For the text-containing cell, return its midpoint in (x, y) coordinate format. 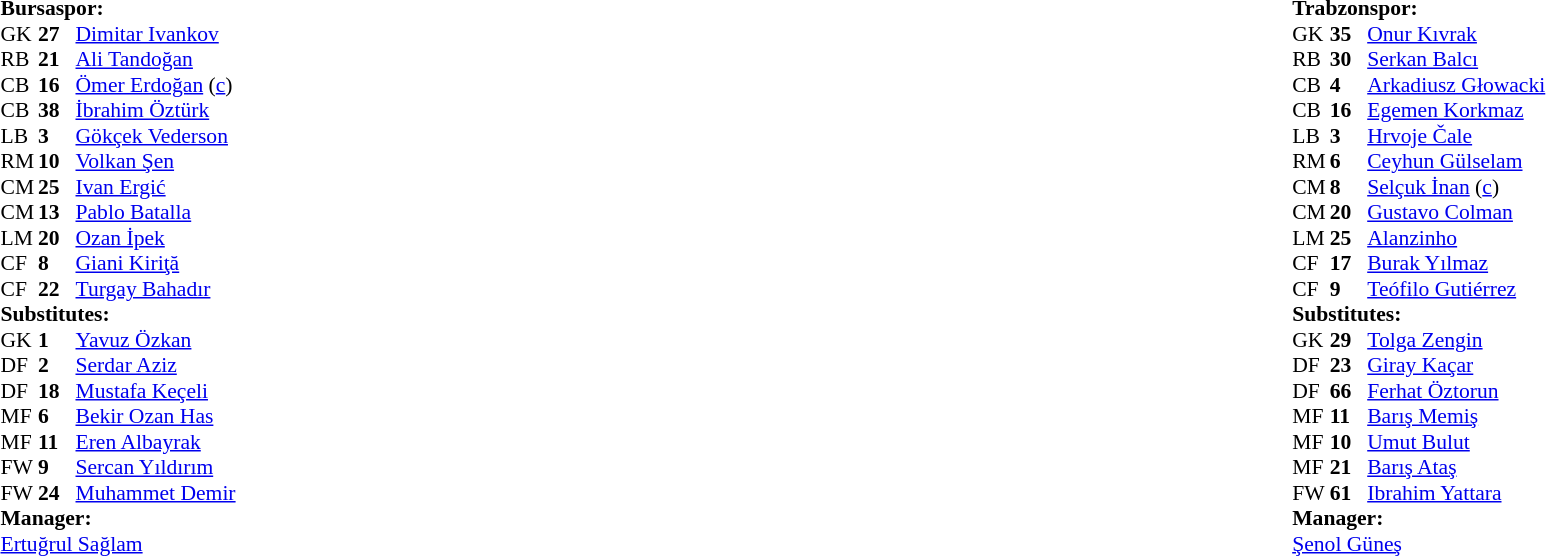
30 (1349, 59)
Ivan Ergić (156, 187)
Gökçek Vederson (156, 136)
35 (1349, 34)
Ceyhun Gülselam (1456, 161)
Onur Kıvrak (1456, 34)
Umut Bulut (1456, 442)
Selçuk İnan (c) (1456, 187)
23 (1349, 365)
Tolga Zengin (1456, 340)
Gustavo Colman (1456, 213)
Arkadiusz Głowacki (1456, 85)
Yavuz Özkan (156, 340)
24 (57, 493)
Serdar Aziz (156, 365)
4 (1349, 85)
17 (1349, 263)
61 (1349, 493)
Serkan Balcı (1456, 59)
66 (1349, 391)
Giray Kaçar (1456, 365)
Pablo Batalla (156, 213)
Sercan Yıldırım (156, 467)
Barış Ataş (1456, 467)
38 (57, 111)
Turgay Bahadır (156, 289)
Egemen Korkmaz (1456, 111)
Hrvoje Čale (1456, 136)
Alanzinho (1456, 238)
1 (57, 340)
29 (1349, 340)
Eren Albayrak (156, 442)
Ibrahim Yattara (1456, 493)
Ömer Erdoğan (c) (156, 85)
27 (57, 34)
13 (57, 213)
Dimitar Ivankov (156, 34)
Ferhat Öztorun (1456, 391)
İbrahim Öztürk (156, 111)
Giani Kiriţă (156, 263)
Teófilo Gutiérrez (1456, 289)
Muhammet Demir (156, 493)
Mustafa Keçeli (156, 391)
2 (57, 365)
Ozan İpek (156, 238)
Barış Memiş (1456, 417)
Volkan Şen (156, 161)
Bekir Ozan Has (156, 417)
Burak Yılmaz (1456, 263)
18 (57, 391)
22 (57, 289)
Ali Tandoğan (156, 59)
